Return [X, Y] of the center of cell containing provided text 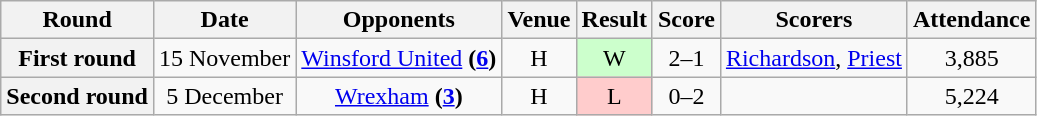
W [614, 58]
Opponents [399, 20]
3,885 [971, 58]
5,224 [971, 96]
Attendance [971, 20]
Venue [539, 20]
5 December [224, 96]
Score [686, 20]
Result [614, 20]
L [614, 96]
15 November [224, 58]
Scorers [814, 20]
Wrexham (3) [399, 96]
Date [224, 20]
Second round [78, 96]
Round [78, 20]
0–2 [686, 96]
Richardson, Priest [814, 58]
2–1 [686, 58]
Winsford United (6) [399, 58]
First round [78, 58]
